Return the (X, Y) coordinate for the center point of the cell that contains the specified text.  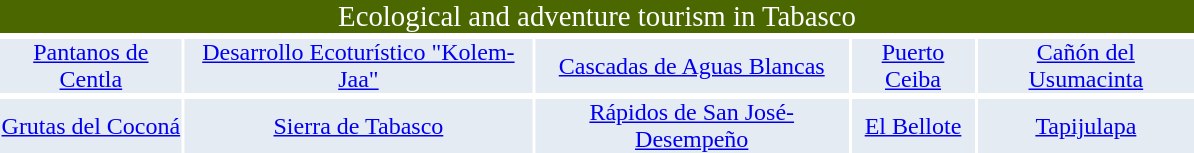
Sierra de Tabasco (358, 126)
Ecological and adventure tourism in Tabasco (597, 16)
Puerto Ceiba (912, 66)
Grutas del Coconá (91, 126)
Desarrollo Ecoturístico "Kolem-Jaa" (358, 66)
Cañón del Usumacinta (1086, 66)
Pantanos de Centla (91, 66)
Cascadas de Aguas Blancas (692, 66)
Tapijulapa (1086, 126)
Rápidos de San José-Desempeño (692, 126)
El Bellote (912, 126)
